Return [x, y] of the center of cell containing provided text 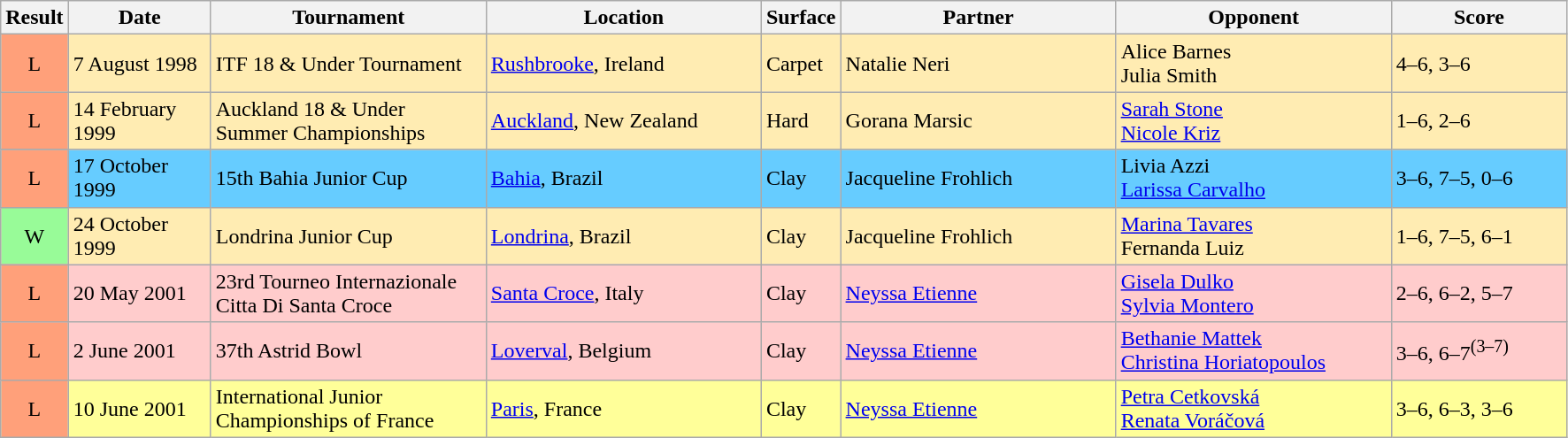
Score [1480, 18]
23rd Tourneo Internazionale Citta Di Santa Croce [349, 294]
1–6, 7–5, 6–1 [1480, 235]
20 May 2001 [140, 294]
ITF 18 & Under Tournament [349, 64]
Partner [979, 18]
2 June 2001 [140, 350]
Alice Barnes Julia Smith [1253, 64]
Auckland, New Zealand [623, 120]
Location [623, 18]
Petra Cetkovská Renata Voráčová [1253, 409]
Santa Croce, Italy [623, 294]
17 October 1999 [140, 179]
Londrina Junior Cup [349, 235]
Marina Tavares Fernanda Luiz [1253, 235]
37th Astrid Bowl [349, 350]
Date [140, 18]
Gorana Marsic [979, 120]
14 February 1999 [140, 120]
10 June 2001 [140, 409]
15th Bahia Junior Cup [349, 179]
Londrina, Brazil [623, 235]
Bahia, Brazil [623, 179]
Loverval, Belgium [623, 350]
Tournament [349, 18]
3–6, 6–7(3–7) [1480, 350]
Hard [801, 120]
Gisela Dulko Sylvia Montero [1253, 294]
24 October 1999 [140, 235]
4–6, 3–6 [1480, 64]
Livia Azzi Larissa Carvalho [1253, 179]
Carpet [801, 64]
Result [35, 18]
Sarah Stone Nicole Kriz [1253, 120]
7 August 1998 [140, 64]
1–6, 2–6 [1480, 120]
Rushbrooke, Ireland [623, 64]
2–6, 6–2, 5–7 [1480, 294]
Auckland 18 & Under Summer Championships [349, 120]
Bethanie Mattek Christina Horiatopoulos [1253, 350]
Natalie Neri [979, 64]
Paris, France [623, 409]
3–6, 7–5, 0–6 [1480, 179]
3–6, 6–3, 3–6 [1480, 409]
Opponent [1253, 18]
W [35, 235]
International Junior Championships of France [349, 409]
Surface [801, 18]
